Determine the [x, y] coordinate at the center of the cell enclosing the given text.  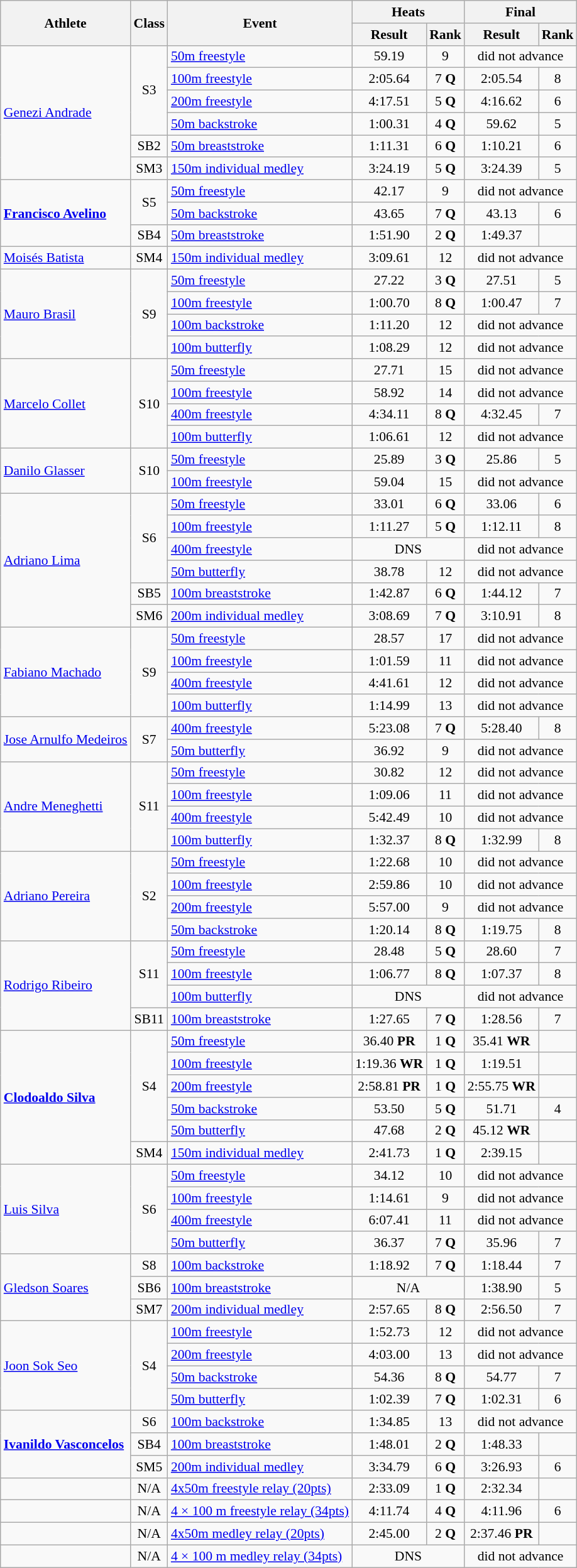
Adriano Pereira [65, 896]
2:05.54 [502, 79]
3:24.19 [389, 169]
1:18.92 [389, 1265]
Adriano Lima [65, 560]
2:55.75 WR [502, 1086]
4:11.74 [389, 1511]
S5 [150, 202]
1:12.11 [502, 527]
2:32.34 [502, 1489]
54.36 [389, 1377]
27.71 [389, 370]
1:14.99 [389, 706]
SB2 [150, 146]
1:28.56 [502, 1019]
4x50m freestyle relay (20pts) [260, 1489]
Marcelo Collet [65, 403]
1:01.59 [389, 661]
Jose Arnulfo Medeiros [65, 739]
17 [445, 639]
Francisco Avelino [65, 214]
25.86 [502, 460]
S2 [150, 896]
27.22 [389, 281]
SM6 [150, 616]
Moisés Batista [65, 258]
1:00.31 [389, 124]
35.41 WR [502, 1042]
1:52.73 [389, 1332]
5:42.49 [389, 818]
2:59.86 [389, 885]
1:18.44 [502, 1265]
1:49.37 [502, 236]
1:51.90 [389, 236]
4:03.00 [389, 1355]
30.82 [389, 773]
59.04 [389, 482]
59.62 [502, 124]
28.48 [389, 952]
1:11.27 [389, 527]
SB11 [150, 1019]
1:34.85 [389, 1422]
6:07.41 [389, 1221]
3:24.39 [502, 169]
1:32.37 [389, 840]
43.13 [502, 214]
1:19.51 [502, 1064]
1:06.77 [389, 974]
4 [558, 1109]
Class [150, 23]
5:28.40 [502, 728]
S8 [150, 1265]
58.92 [389, 393]
1:20.14 [389, 930]
43.65 [389, 214]
36.37 [389, 1243]
53.50 [389, 1109]
51.71 [502, 1109]
Ivanildo Vasconcelos [65, 1445]
2:37.46 PR [502, 1534]
1:22.68 [389, 863]
1:42.87 [389, 594]
25.89 [389, 460]
Heats [409, 12]
1:11.31 [389, 146]
1:09.06 [389, 795]
1:38.90 [502, 1288]
1:00.70 [389, 303]
4 × 100 m medley relay (34pts) [260, 1556]
4:34.11 [389, 415]
Gledson Soares [65, 1288]
4:41.61 [389, 683]
54.77 [502, 1377]
3:10.91 [502, 616]
S7 [150, 739]
36.40 PR [389, 1042]
5:57.00 [389, 907]
2:45.00 [389, 1534]
27.51 [502, 281]
4:16.62 [502, 102]
1:07.37 [502, 974]
Joon Sok Seo [65, 1366]
1:19.36 WR [389, 1064]
1:02.31 [502, 1400]
36.92 [389, 751]
35.96 [502, 1243]
45.12 WR [502, 1131]
SM3 [150, 169]
4 × 100 m freestyle relay (34pts) [260, 1511]
3:08.69 [389, 616]
1:11.20 [389, 325]
Luis Silva [65, 1209]
Event [260, 23]
3:09.61 [389, 258]
1:32.99 [502, 840]
28.60 [502, 952]
3:26.93 [502, 1467]
SB5 [150, 594]
SM7 [150, 1310]
Genezi Andrade [65, 112]
SM5 [150, 1467]
Andre Meneghetti [65, 806]
Athlete [65, 23]
4:17.51 [389, 102]
59.19 [389, 57]
33.06 [502, 504]
Mauro Brasil [65, 314]
4x50m medley relay (20pts) [260, 1534]
Fabiano Machado [65, 672]
1:14.61 [389, 1198]
42.17 [389, 191]
47.68 [389, 1131]
S3 [150, 90]
Rodrigo Ribeiro [65, 985]
4:32.45 [502, 415]
4:11.96 [502, 1511]
1:00.47 [502, 303]
2:58.81 PR [389, 1086]
1:27.65 [389, 1019]
1:08.29 [389, 348]
33.01 [389, 504]
38.78 [389, 572]
14 [445, 393]
3:34.79 [389, 1467]
1:19.75 [502, 930]
1:44.12 [502, 594]
Danilo Glasser [65, 471]
Clodoaldo Silva [65, 1097]
2:05.64 [389, 79]
28.57 [389, 639]
2:57.65 [389, 1310]
2:39.15 [502, 1153]
SB6 [150, 1288]
1:48.01 [389, 1444]
2:56.50 [502, 1310]
1:48.33 [502, 1444]
2:41.73 [389, 1153]
1:02.39 [389, 1400]
Final [520, 12]
1:06.61 [389, 437]
2:33.09 [389, 1489]
1:10.21 [502, 146]
5:23.08 [389, 728]
34.12 [389, 1176]
